Provide the [X, Y] coordinate of the cell's center where the given text is located.  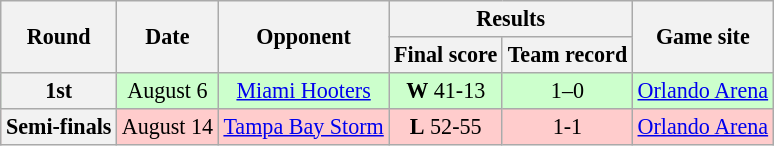
Tampa Bay Storm [304, 126]
Results [510, 18]
1–0 [567, 90]
1-1 [567, 126]
W 41-13 [446, 90]
Opponent [304, 36]
Miami Hooters [304, 90]
August 14 [168, 126]
Game site [702, 36]
1st [59, 90]
Round [59, 36]
Final score [446, 54]
Date [168, 36]
Team record [567, 54]
August 6 [168, 90]
L 52-55 [446, 126]
Semi-finals [59, 126]
